Pinpoint the cell where the given text exists, returning its (X, Y) midpoint coordinate. 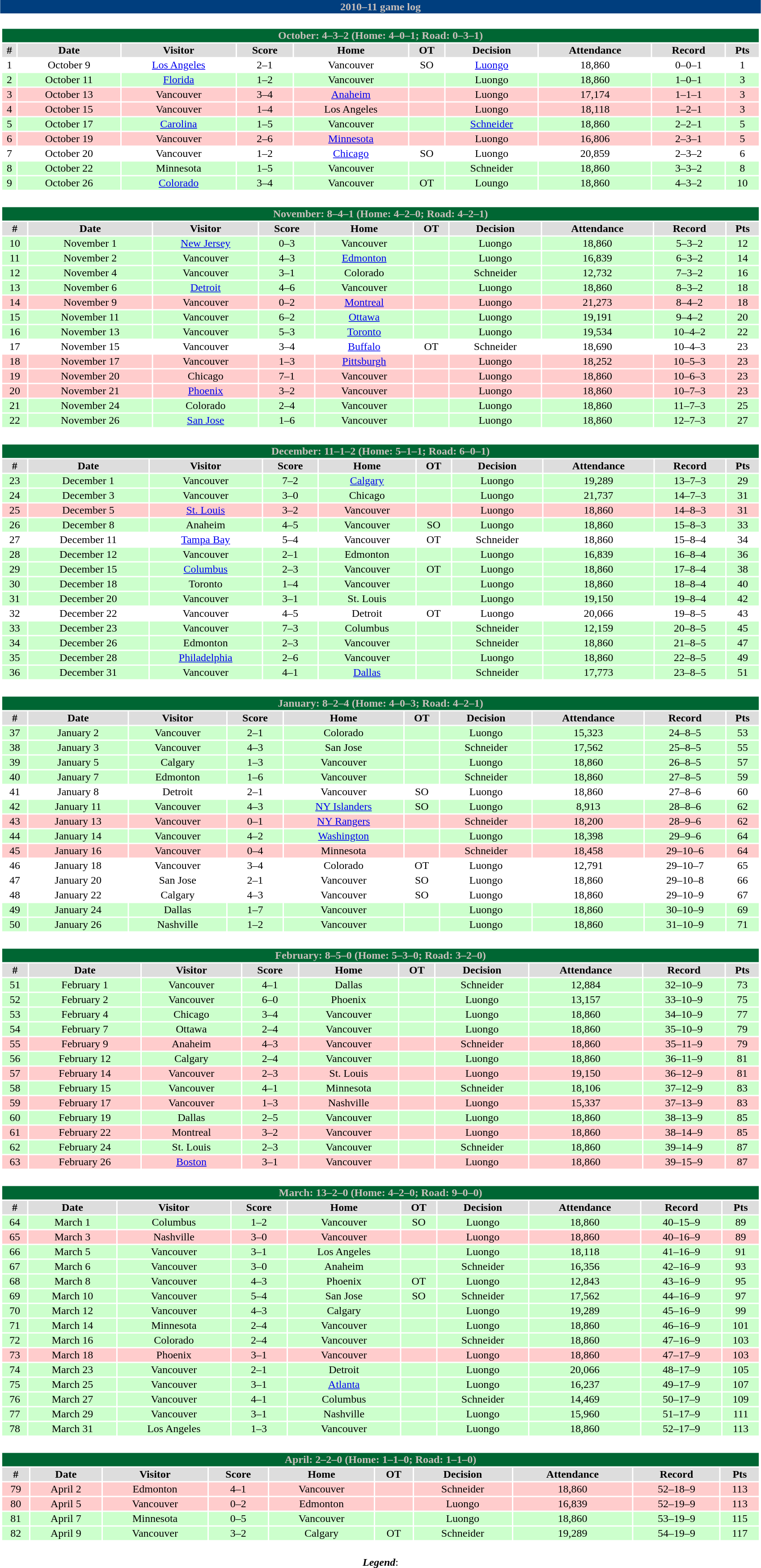
19–8–4 (690, 599)
10–7–3 (689, 391)
48–17–9 (681, 1370)
3–3–2 (689, 169)
18,458 (588, 851)
2–5 (270, 1118)
22–8–5 (690, 658)
October 9 (69, 65)
February 26 (85, 1162)
74 (14, 1370)
43–16–9 (681, 1281)
January 3 (78, 748)
5–3 (287, 332)
52 (15, 1000)
January 24 (78, 910)
37 (15, 733)
12,884 (586, 985)
19–8–5 (690, 614)
February 22 (85, 1132)
17 (14, 346)
47–16–9 (681, 1340)
21–8–5 (690, 643)
0–0–1 (689, 65)
49–17–9 (681, 1384)
April 5 (66, 1504)
December 31 (88, 673)
52–17–9 (681, 1429)
November 11 (90, 317)
Florida (179, 80)
21 (14, 405)
Buffalo (364, 346)
October: 4–3–2 (Home: 4–0–1; Road: 0–3–1) (380, 35)
41–16–9 (681, 1252)
November 15 (90, 346)
17,174 (595, 94)
68 (14, 1281)
October 22 (69, 169)
8,913 (588, 807)
50–17–9 (681, 1399)
30–10–9 (685, 910)
18,200 (588, 821)
32 (14, 614)
20,859 (595, 153)
1–2–1 (689, 110)
March 10 (72, 1296)
15,337 (586, 1103)
25–8–5 (685, 748)
Loungo (492, 183)
78 (14, 1429)
38–14–9 (684, 1132)
12–7–3 (689, 421)
January 22 (78, 895)
14,469 (585, 1399)
18–8–4 (690, 584)
63 (15, 1162)
15–8–4 (690, 540)
February 9 (85, 1044)
36–11–9 (684, 1059)
0–5 (238, 1518)
40–16–9 (681, 1237)
0–3 (287, 244)
April: 2–2–0 (Home: 1–1–0; Road: 1–1–0) (380, 1459)
0–4 (255, 851)
October 26 (69, 183)
April 9 (66, 1534)
December 1 (88, 481)
Atlanta (344, 1384)
March: 13–2–0 (Home: 4–2–0; Road: 9–0–0) (380, 1193)
58 (15, 1088)
35–11–9 (684, 1044)
January 2 (78, 733)
13,157 (586, 1000)
March 5 (72, 1252)
97 (740, 1296)
March 16 (72, 1340)
October 17 (69, 124)
October 13 (69, 94)
April 2 (66, 1489)
19,534 (597, 332)
16–8–4 (690, 555)
21,273 (597, 303)
29–10–8 (685, 880)
1–0–1 (689, 80)
March 3 (72, 1237)
November 9 (90, 303)
February 24 (85, 1147)
15 (14, 317)
October 11 (69, 80)
12,843 (585, 1281)
9 (9, 183)
2–2–1 (689, 124)
November 20 (90, 376)
7–3–2 (689, 273)
February 15 (85, 1088)
March 25 (72, 1384)
54–19–9 (677, 1534)
47–17–9 (681, 1355)
18,690 (597, 346)
Pittsburgh (364, 362)
November 17 (90, 362)
105 (740, 1370)
70 (14, 1311)
4–6 (287, 287)
1–7 (255, 910)
35 (14, 658)
March 1 (72, 1222)
52–18–9 (677, 1489)
8–4–2 (689, 303)
14–8–3 (690, 510)
March 18 (72, 1355)
29–10–9 (685, 895)
November 21 (90, 391)
December 26 (88, 643)
February 12 (85, 1059)
17,773 (598, 673)
19 (14, 376)
101 (740, 1325)
17–8–4 (690, 569)
13 (14, 287)
Boston (191, 1162)
32–10–9 (684, 985)
January 13 (78, 821)
January 14 (78, 836)
December 5 (88, 510)
16,806 (595, 139)
31–10–9 (685, 925)
46 (15, 866)
24–8–5 (685, 733)
December 12 (88, 555)
10–4–3 (689, 346)
Tampa Bay (206, 540)
61 (15, 1132)
4–2 (255, 836)
December 8 (88, 525)
30 (14, 584)
February 7 (85, 1029)
36–12–9 (684, 1073)
6–2 (287, 317)
53–19–9 (677, 1518)
10–6–3 (689, 376)
February 2 (85, 1000)
Carolina (179, 124)
November 2 (90, 258)
37–13–9 (684, 1103)
28–9–6 (685, 821)
18,398 (588, 836)
November 4 (90, 273)
18,106 (586, 1088)
80 (16, 1504)
9–4–2 (689, 317)
March 8 (72, 1281)
13–7–3 (690, 481)
39–15–9 (684, 1162)
11–7–3 (689, 405)
November 13 (90, 332)
19,191 (597, 317)
January 11 (78, 807)
2–3–2 (689, 153)
January 8 (78, 792)
0–1 (255, 821)
41 (15, 792)
52–19–9 (677, 1504)
7–1 (287, 376)
12,159 (598, 628)
7 (9, 153)
February 17 (85, 1103)
82 (16, 1534)
October 20 (69, 153)
March 27 (72, 1399)
91 (740, 1252)
February 14 (85, 1073)
111 (740, 1414)
December 20 (88, 599)
December 11 (88, 540)
December 23 (88, 628)
48 (15, 895)
6–3–2 (689, 258)
2010–11 game log (380, 7)
December 22 (88, 614)
March 31 (72, 1429)
2 (9, 80)
10–4–2 (689, 332)
October 15 (69, 110)
4–3–2 (689, 183)
March 23 (72, 1370)
December 3 (88, 496)
11 (14, 258)
Washington (343, 836)
November 26 (90, 421)
5–3–2 (689, 244)
117 (740, 1534)
109 (740, 1399)
6–0 (270, 1000)
42–16–9 (681, 1266)
51–17–9 (681, 1414)
10–5–3 (689, 362)
44 (15, 836)
93 (740, 1266)
54 (15, 1029)
8–3–2 (689, 287)
40–15–9 (681, 1222)
35–10–9 (684, 1029)
NY Islanders (343, 807)
January 26 (78, 925)
95 (740, 1281)
20–8–5 (690, 628)
January 7 (78, 777)
November 24 (90, 405)
7–2 (290, 481)
26–8–5 (685, 762)
October 19 (69, 139)
February: 8–5–0 (Home: 5–3–0; Road: 3–2–0) (380, 955)
38–13–9 (684, 1118)
28 (14, 555)
7–3 (290, 628)
November 6 (90, 287)
115 (740, 1518)
34–10–9 (684, 1014)
March 14 (72, 1325)
4 (9, 110)
NY Rangers (343, 821)
March 29 (72, 1414)
April 7 (66, 1518)
November 1 (90, 244)
January: 8–2–4 (Home: 4–0–3; Road: 4–2–1) (380, 703)
29–9–6 (685, 836)
107 (740, 1384)
27–8–5 (685, 777)
15,960 (585, 1414)
45–16–9 (681, 1311)
37–12–9 (684, 1088)
December: 11–1–2 (Home: 5–1–1; Road: 6–0–1) (380, 451)
January 18 (78, 866)
12,732 (597, 273)
21,737 (598, 496)
56 (15, 1059)
Philadelphia (206, 658)
March 6 (72, 1266)
39 (15, 762)
12,791 (588, 866)
February 4 (85, 1014)
50 (15, 925)
December 15 (88, 569)
18,252 (597, 362)
March 12 (72, 1311)
72 (14, 1340)
46–16–9 (681, 1325)
December 28 (88, 658)
January 20 (78, 880)
26 (14, 525)
February 1 (85, 985)
14–7–3 (690, 496)
33–10–9 (684, 1000)
29–10–6 (685, 851)
29–10–7 (685, 866)
December 18 (88, 584)
New Jersey (206, 244)
January 5 (78, 762)
16,356 (585, 1266)
February 19 (85, 1118)
24 (14, 496)
15,323 (588, 733)
28–8–6 (685, 807)
44–16–9 (681, 1296)
39–14–9 (684, 1147)
23–8–5 (690, 673)
16,237 (585, 1384)
2–3–1 (689, 139)
1–1–1 (689, 94)
76 (14, 1399)
99 (740, 1311)
15–8–3 (690, 525)
November: 8–4–1 (Home: 4–2–0; Road: 4–2–1) (380, 214)
January 16 (78, 851)
27–8–6 (685, 792)
